Scan for the cell matching the given text and deliver its (x, y) coordinate at center. 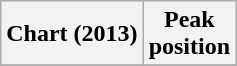
Chart (2013) (72, 34)
Peakposition (189, 34)
